Find where the given text appears and provide that cell's center as (X, Y) coordinate. 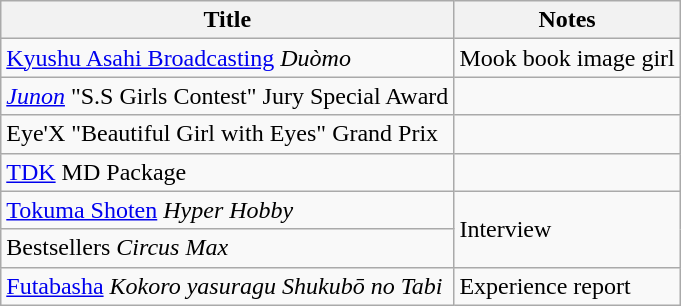
TDK MD Package (228, 172)
Eye'X "Beautiful Girl with Eyes" Grand Prix (228, 134)
Junon "S.S Girls Contest" Jury Special Award (228, 96)
Futabasha Kokoro yasuragu Shukubō no Tabi (228, 286)
Mook book image girl (567, 58)
Tokuma Shoten Hyper Hobby (228, 210)
Experience report (567, 286)
Notes (567, 20)
Title (228, 20)
Interview (567, 229)
Kyushu Asahi Broadcasting Duòmo (228, 58)
Bestsellers Circus Max (228, 248)
